Extract the [X, Y] coordinate from the center of the cell holding the provided text.  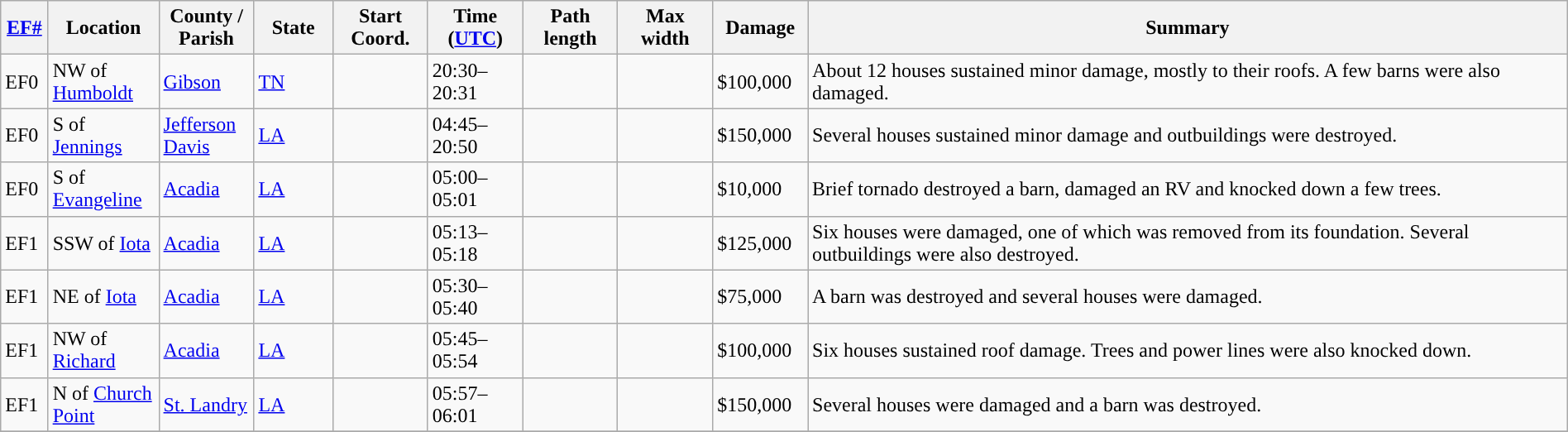
S of Jennings [103, 136]
S of Evangeline [103, 189]
TN [294, 81]
Start Coord. [380, 28]
Six houses sustained roof damage. Trees and power lines were also knocked down. [1188, 351]
SSW of Iota [103, 243]
20:30–20:31 [475, 81]
NE of Iota [103, 296]
Several houses were damaged and a barn was destroyed. [1188, 404]
Damage [761, 28]
Location [103, 28]
Six houses were damaged, one of which was removed from its foundation. Several outbuildings were also destroyed. [1188, 243]
A barn was destroyed and several houses were damaged. [1188, 296]
05:00–05:01 [475, 189]
05:13–05:18 [475, 243]
$10,000 [761, 189]
05:57–06:01 [475, 404]
EF# [25, 28]
Path length [571, 28]
Max width [665, 28]
Gibson [207, 81]
$75,000 [761, 296]
State [294, 28]
05:30–05:40 [475, 296]
NW of Humboldt [103, 81]
04:45–20:50 [475, 136]
Summary [1188, 28]
About 12 houses sustained minor damage, mostly to their roofs. A few barns were also damaged. [1188, 81]
Brief tornado destroyed a barn, damaged an RV and knocked down a few trees. [1188, 189]
Jefferson Davis [207, 136]
Several houses sustained minor damage and outbuildings were destroyed. [1188, 136]
Time (UTC) [475, 28]
N of Church Point [103, 404]
County / Parish [207, 28]
05:45–05:54 [475, 351]
St. Landry [207, 404]
$125,000 [761, 243]
NW of Richard [103, 351]
